Return [X, Y] of the center of cell containing provided text 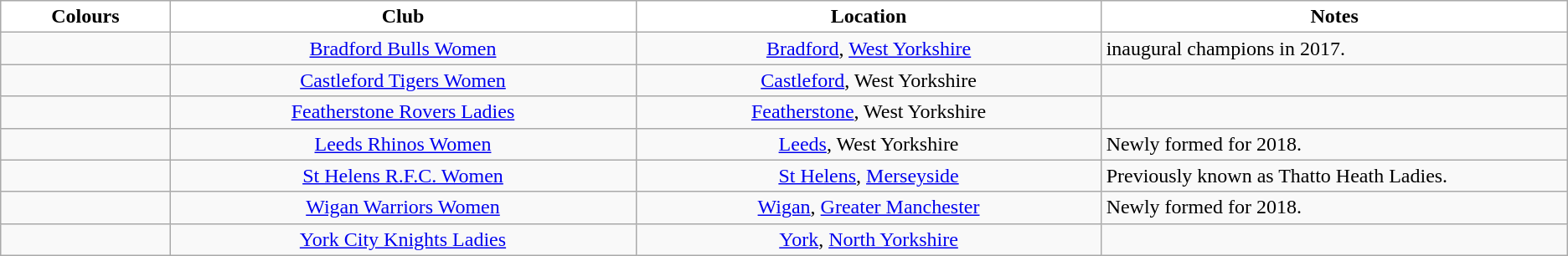
Location [869, 17]
York, North Yorkshire [869, 239]
York City Knights Ladies [403, 239]
Previously known as Thatto Heath Ladies. [1334, 176]
Bradford Bulls Women [403, 49]
Featherstone, West Yorkshire [869, 112]
Wigan Warriors Women [403, 207]
St Helens, Merseyside [869, 176]
Wigan, Greater Manchester [869, 207]
Featherstone Rovers Ladies [403, 112]
Colours [85, 17]
Castleford, West Yorkshire [869, 80]
inaugural champions in 2017. [1334, 49]
Leeds, West Yorkshire [869, 144]
Castleford Tigers Women [403, 80]
Bradford, West Yorkshire [869, 49]
Notes [1334, 17]
Leeds Rhinos Women [403, 144]
Club [403, 17]
St Helens R.F.C. Women [403, 176]
